Capture the cell that displays the provided text and extract its [X, Y] central coordinate. 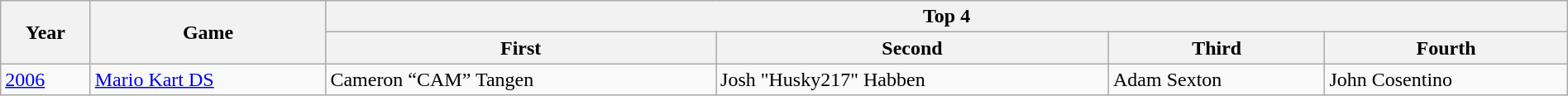
Top 4 [946, 17]
Fourth [1446, 48]
Cameron “CAM” Tangen [521, 79]
Game [208, 32]
Third [1216, 48]
Mario Kart DS [208, 79]
Adam Sexton [1216, 79]
Year [45, 32]
John Cosentino [1446, 79]
Second [913, 48]
First [521, 48]
Josh "Husky217" Habben [913, 79]
2006 [45, 79]
